Find where the given text appears and provide that cell's center as [x, y] coordinate. 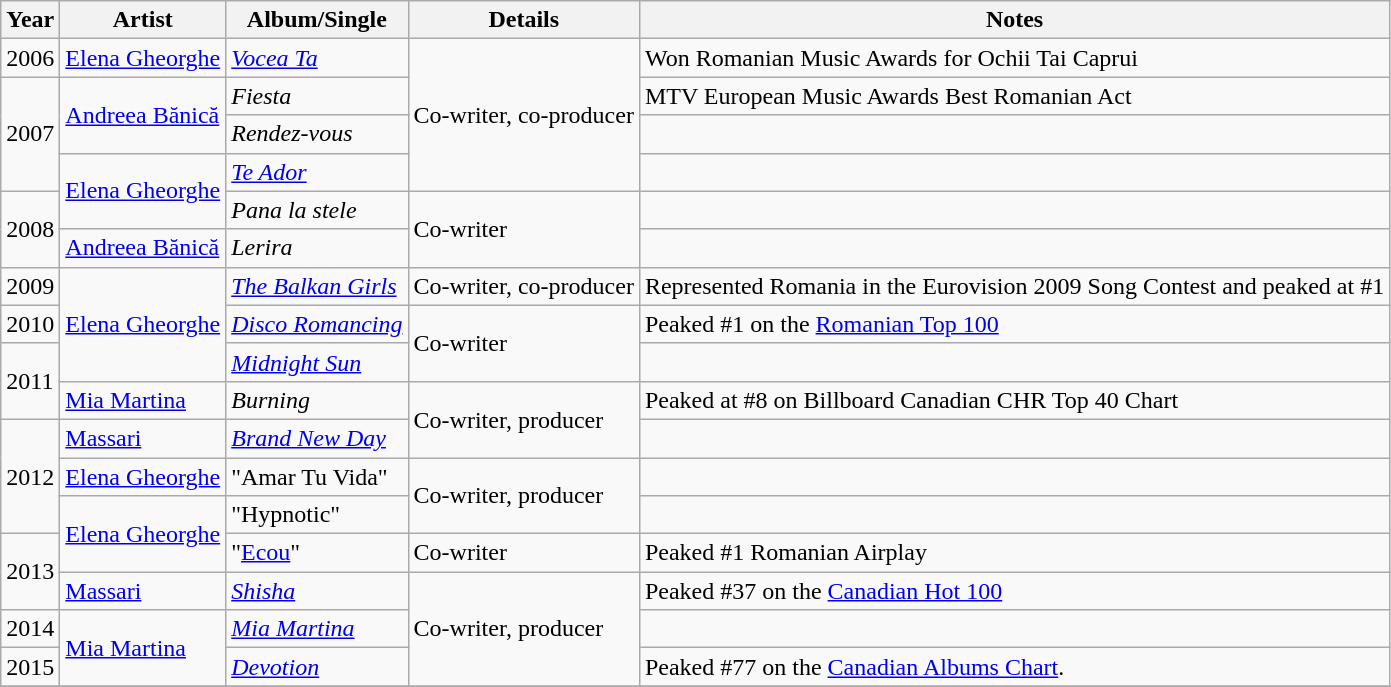
Peaked #1 Romanian Airplay [1014, 553]
Pana la stele [317, 210]
Peaked #1 on the Romanian Top 100 [1014, 324]
Peaked #77 on the Canadian Albums Chart. [1014, 667]
Represented Romania in the Eurovision 2009 Song Contest and peaked at #1 [1014, 286]
2008 [30, 229]
2014 [30, 629]
Shisha [317, 591]
Album/Single [317, 20]
Peaked at #8 on Billboard Canadian CHR Top 40 Chart [1014, 400]
2009 [30, 286]
Brand New Day [317, 438]
Won Romanian Music Awards for Ochii Tai Caprui [1014, 58]
2013 [30, 572]
Details [524, 20]
Burning [317, 400]
The Balkan Girls [317, 286]
Notes [1014, 20]
Rendez-vous [317, 134]
Devotion [317, 667]
Peaked #37 on the Canadian Hot 100 [1014, 591]
Lerira [317, 248]
2015 [30, 667]
Year [30, 20]
Disco Romancing [317, 324]
2006 [30, 58]
"Amar Tu Vida" [317, 477]
MTV European Music Awards Best Romanian Act [1014, 96]
Vocea Ta [317, 58]
2012 [30, 476]
"Hypnotic" [317, 515]
Midnight Sun [317, 362]
"Ecou" [317, 553]
2011 [30, 381]
Artist [143, 20]
Te Ador [317, 172]
Fiesta [317, 96]
2010 [30, 324]
2007 [30, 134]
